Extract the (X, Y) coordinate from the center of the cell holding the provided text.  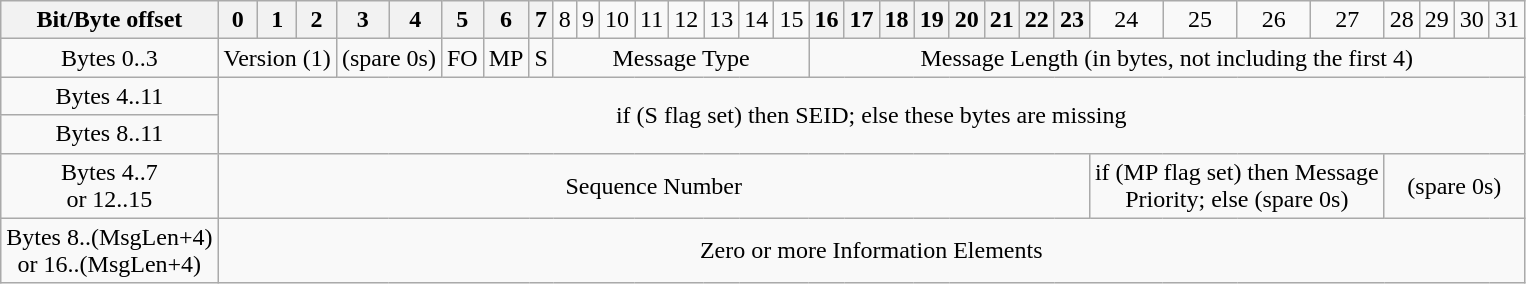
27 (1347, 20)
if (MP flag set) then MessagePriority; else (spare 0s) (1236, 186)
0 (238, 20)
20 (966, 20)
28 (1402, 20)
22 (1036, 20)
19 (932, 20)
Zero or more Information Elements (871, 250)
25 (1200, 20)
14 (756, 20)
29 (1436, 20)
17 (862, 20)
13 (722, 20)
Bytes 0..3 (110, 58)
7 (541, 20)
Bytes 8..(MsgLen+4)or 16..(MsgLen+4) (110, 250)
1 (276, 20)
6 (506, 20)
18 (896, 20)
3 (362, 20)
10 (616, 20)
Bytes 4..7or 12..15 (110, 186)
5 (462, 20)
26 (1274, 20)
Version (1) (277, 58)
15 (792, 20)
Bytes 8..11 (110, 134)
2 (316, 20)
12 (686, 20)
30 (1472, 20)
16 (826, 20)
Bytes 4..11 (110, 96)
if (S flag set) then SEID; else these bytes are missing (871, 115)
Sequence Number (654, 186)
Bit/Byte offset (110, 20)
4 (416, 20)
31 (1506, 20)
MP (506, 58)
FO (462, 58)
11 (651, 20)
21 (1002, 20)
Message Type (681, 58)
24 (1126, 20)
9 (588, 20)
S (541, 58)
Message Length (in bytes, not including the first 4) (1167, 58)
8 (564, 20)
23 (1072, 20)
